Locate the cell with the specified text and output its [x, y] center coordinate. 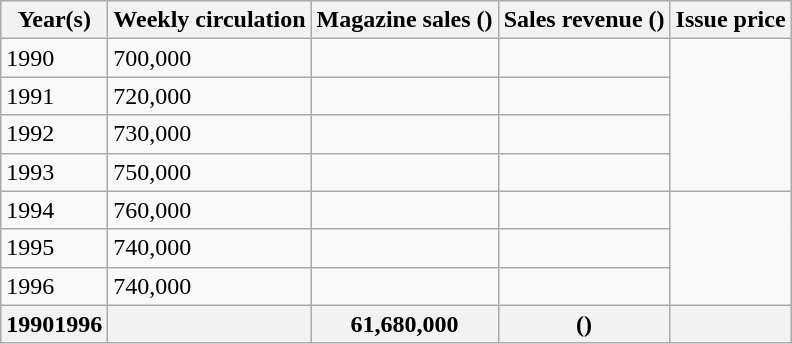
Year(s) [54, 20]
Sales revenue () [584, 20]
720,000 [210, 96]
1991 [54, 96]
1996 [54, 286]
Magazine sales () [404, 20]
1990 [54, 58]
1994 [54, 210]
() [584, 324]
Issue price [730, 20]
1992 [54, 134]
1993 [54, 172]
Weekly circulation [210, 20]
750,000 [210, 172]
61,680,000 [404, 324]
760,000 [210, 210]
19901996 [54, 324]
730,000 [210, 134]
1995 [54, 248]
700,000 [210, 58]
